Return the (x, y) coordinate for the center point of the cell that contains the specified text.  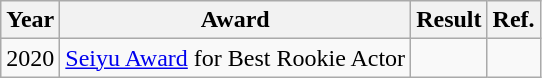
Seiyu Award for Best Rookie Actor (236, 58)
2020 (30, 58)
Result (449, 20)
Award (236, 20)
Ref. (514, 20)
Year (30, 20)
